Provide the (X, Y) coordinate of the cell's center where the given text is located.  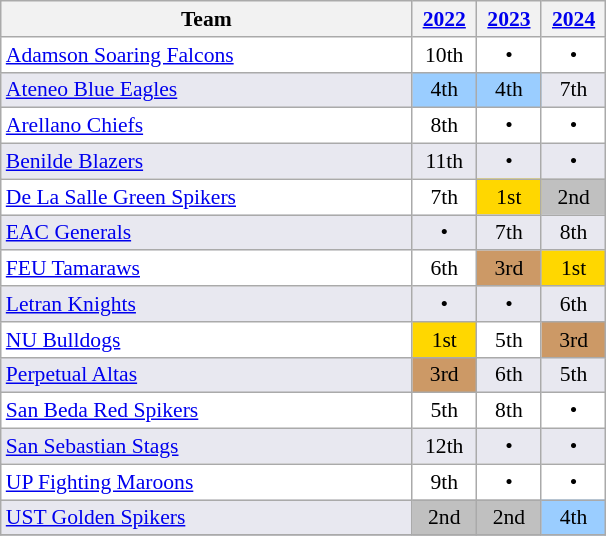
San Sebastian Stags (206, 447)
Benilde Blazers (206, 162)
10th (444, 55)
11th (444, 162)
9th (444, 482)
Team (206, 19)
UP Fighting Maroons (206, 482)
Arellano Chiefs (206, 126)
UST Golden Spikers (206, 518)
2023 (510, 19)
De La Salle Green Spikers (206, 197)
Letran Knights (206, 304)
NU Bulldogs (206, 340)
12th (444, 447)
Adamson Soaring Falcons (206, 55)
2022 (444, 19)
Ateneo Blue Eagles (206, 90)
FEU Tamaraws (206, 269)
2024 (574, 19)
San Beda Red Spikers (206, 411)
EAC Generals (206, 233)
Perpetual Altas (206, 375)
